Locate the cell with the specified text and output its (X, Y) center coordinate. 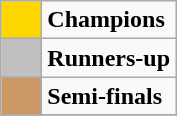
Champions (109, 20)
Runners-up (109, 58)
Semi-finals (109, 96)
